Locate the cell with the specified text and output its [x, y] center coordinate. 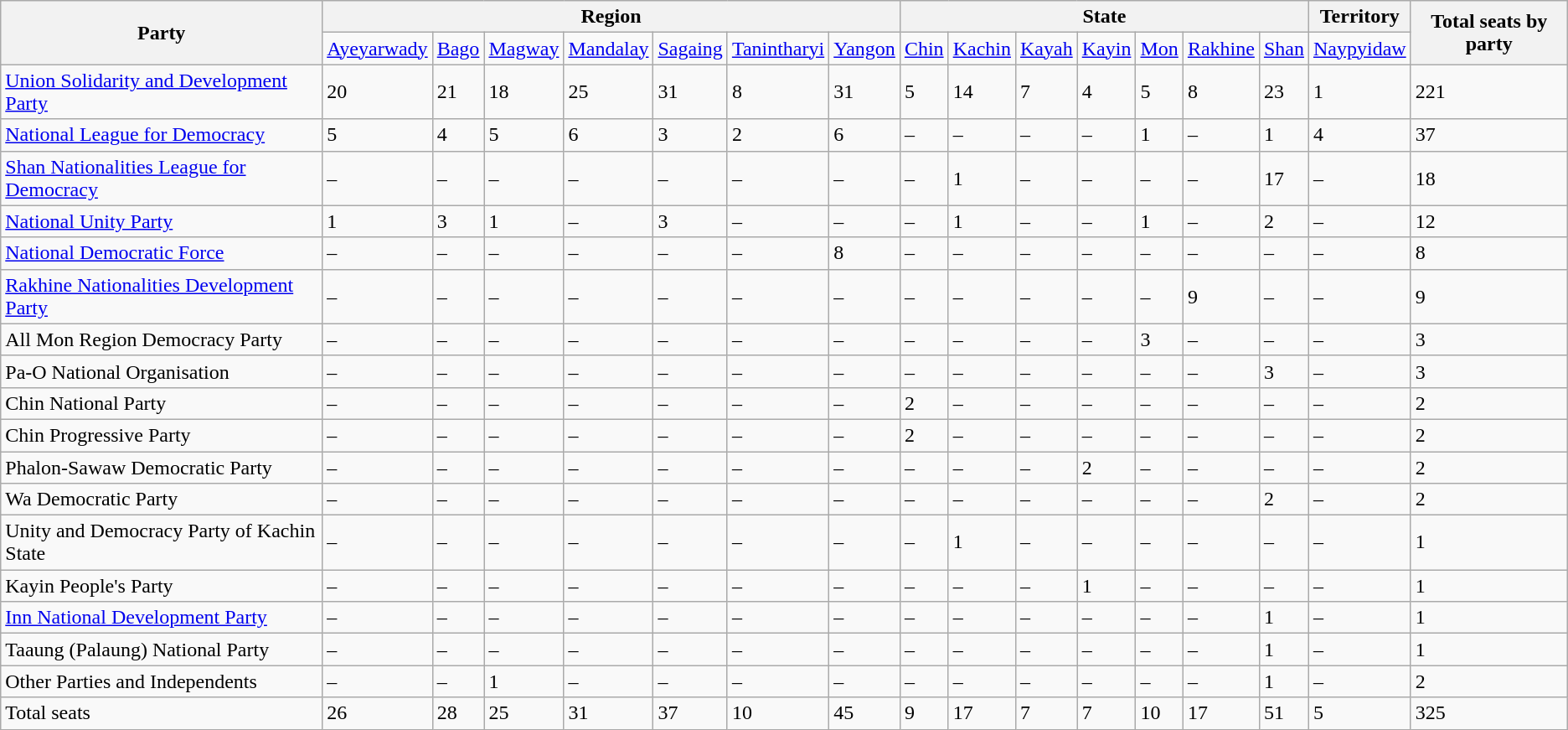
National Democratic Force [162, 253]
Party [162, 33]
Tanintharyi [777, 49]
Phalon-Sawaw Democratic Party [162, 467]
National Unity Party [162, 221]
Shan [1283, 49]
Chin [924, 49]
12 [1489, 221]
Chin Progressive Party [162, 435]
All Mon Region Democracy Party [162, 339]
Kachin [982, 49]
Sagaing [690, 49]
28 [458, 713]
Region [611, 17]
Wa Democratic Party [162, 500]
45 [864, 713]
Shan Nationalities League for Democracy [162, 178]
Mandalay [608, 49]
Kayin [1106, 49]
26 [377, 713]
Mon [1159, 49]
Union Solidarity and Development Party [162, 92]
Naypyidaw [1359, 49]
21 [458, 92]
14 [982, 92]
Total seats by party [1489, 33]
Ayeyarwady [377, 49]
Territory [1359, 17]
Unity and Democracy Party of Kachin State [162, 543]
51 [1283, 713]
Rakhine [1221, 49]
325 [1489, 713]
National League for Democracy [162, 135]
State [1104, 17]
Rakhine Nationalities Development Party [162, 297]
Kayin People's Party [162, 586]
Pa-O National Organisation [162, 371]
Yangon [864, 49]
Chin National Party [162, 403]
20 [377, 92]
23 [1283, 92]
Magway [524, 49]
Bago [458, 49]
Total seats [162, 713]
Inn National Development Party [162, 618]
Kayah [1046, 49]
Taaung (Palaung) National Party [162, 650]
Other Parties and Independents [162, 681]
221 [1489, 92]
